Output the [x, y] coordinate of the center of the cell containing the given text.  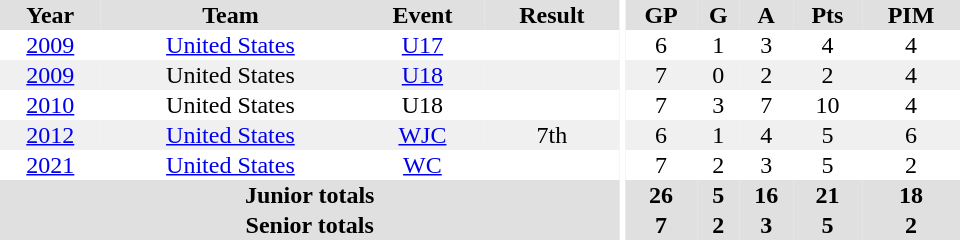
2021 [50, 165]
G [718, 15]
Team [231, 15]
WC [422, 165]
2012 [50, 135]
Senior totals [310, 225]
Year [50, 15]
Result [552, 15]
Pts [828, 15]
A [766, 15]
U17 [422, 45]
10 [828, 105]
2010 [50, 105]
GP [661, 15]
18 [911, 195]
Event [422, 15]
0 [718, 75]
PIM [911, 15]
WJC [422, 135]
21 [828, 195]
7th [552, 135]
Junior totals [310, 195]
16 [766, 195]
26 [661, 195]
